Pinpoint the cell where the given text exists, returning its [x, y] midpoint coordinate. 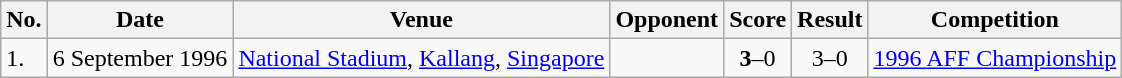
1996 AFF Championship [995, 58]
1. [24, 58]
Opponent [667, 20]
6 September 1996 [140, 58]
Venue [422, 20]
National Stadium, Kallang, Singapore [422, 58]
No. [24, 20]
Competition [995, 20]
Date [140, 20]
Score [758, 20]
Result [830, 20]
